Identify which cell holds the provided text, then report its [X, Y] central coordinate. 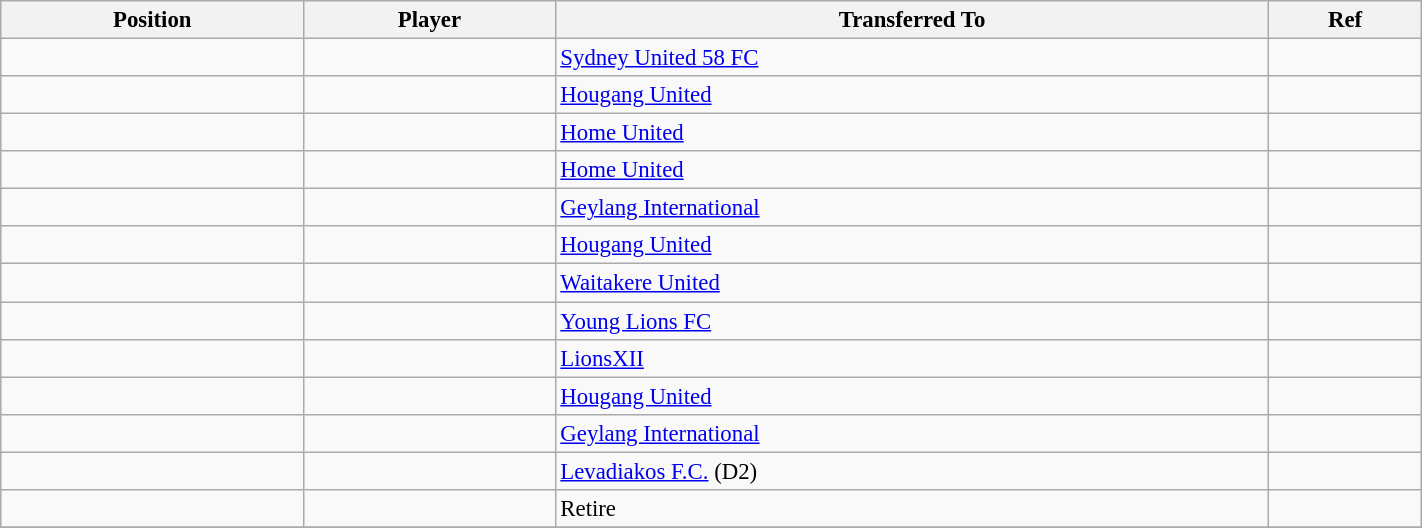
Transferred To [912, 20]
Ref [1345, 20]
Sydney United 58 FC [912, 58]
Position [152, 20]
Young Lions FC [912, 321]
Levadiakos F.C. (D2) [912, 471]
Waitakere United [912, 283]
LionsXII [912, 358]
Player [430, 20]
Retire [912, 509]
